Detect which cell encompasses the target text, then output its [X, Y] center coordinate. 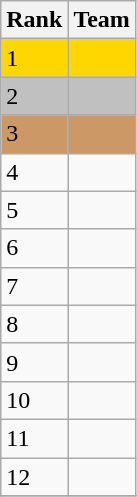
2 [34, 96]
4 [34, 172]
10 [34, 400]
12 [34, 477]
3 [34, 134]
11 [34, 438]
9 [34, 362]
5 [34, 210]
7 [34, 286]
1 [34, 58]
6 [34, 248]
Rank [34, 20]
8 [34, 324]
Team [102, 20]
